Output the (X, Y) coordinate of the center of the cell containing the given text.  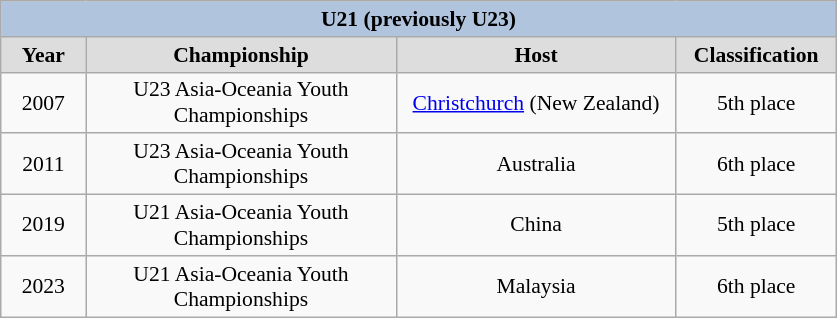
Australia (536, 164)
Classification (756, 55)
China (536, 226)
Host (536, 55)
Championship (241, 55)
Year (44, 55)
2023 (44, 286)
Malaysia (536, 286)
2019 (44, 226)
Christchurch (New Zealand) (536, 102)
2011 (44, 164)
2007 (44, 102)
U21 (previously U23) (419, 19)
